Capture the cell that displays the provided text and extract its (X, Y) central coordinate. 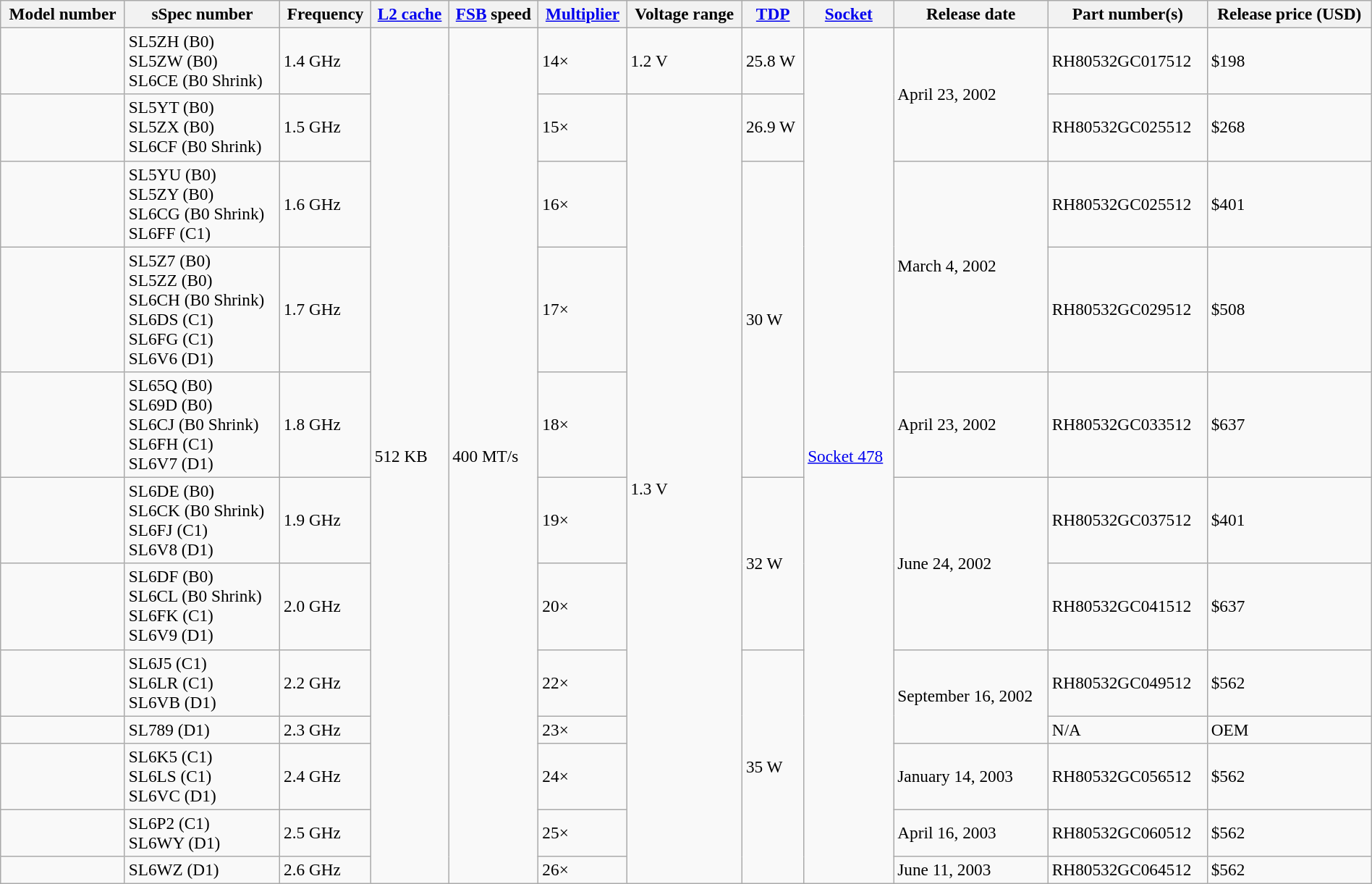
RH80532GC064512 (1127, 870)
N/A (1127, 729)
RH80532GC049512 (1127, 683)
SL6J5 (C1)SL6LR (C1)SL6VB (D1) (202, 683)
SL5YU (B0)SL5ZY (B0)SL6CG (B0 Shrink)SL6FF (C1) (202, 204)
SL789 (D1) (202, 729)
RH80532GC060512 (1127, 833)
SL65Q (B0)SL69D (B0)SL6CJ (B0 Shrink)SL6FH (C1)SL6V7 (D1) (202, 424)
OEM (1290, 729)
Voltage range (685, 14)
400 MT/s (494, 455)
1.3 V (685, 489)
L2 cache (410, 14)
SL6K5 (C1)SL6LS (C1)SL6VC (D1) (202, 776)
RH80532GC029512 (1127, 308)
Socket (849, 14)
2.5 GHz (326, 833)
June 24, 2002 (971, 563)
23× (583, 729)
24× (583, 776)
17× (583, 308)
30 W (773, 319)
1.5 GHz (326, 127)
20× (583, 607)
1.7 GHz (326, 308)
1.8 GHz (326, 424)
25.8 W (773, 61)
2.2 GHz (326, 683)
SL6DE (B0)SL6CK (B0 Shrink)SL6FJ (C1)SL6V8 (D1) (202, 520)
September 16, 2002 (971, 696)
Release price (USD) (1290, 14)
26.9 W (773, 127)
SL5ZH (B0)SL5ZW (B0)SL6CE (B0 Shrink) (202, 61)
RH80532GC041512 (1127, 607)
Part number(s) (1127, 14)
$268 (1290, 127)
April 16, 2003 (971, 833)
SL6DF (B0)SL6CL (B0 Shrink)SL6FK (C1)SL6V9 (D1) (202, 607)
$198 (1290, 61)
TDP (773, 14)
16× (583, 204)
$508 (1290, 308)
RH80532GC033512 (1127, 424)
Socket 478 (849, 455)
512 KB (410, 455)
1.6 GHz (326, 204)
Release date (971, 14)
2.3 GHz (326, 729)
RH80532GC056512 (1127, 776)
15× (583, 127)
14× (583, 61)
35 W (773, 767)
25× (583, 833)
FSB speed (494, 14)
SL5Z7 (B0)SL5ZZ (B0)SL6CH (B0 Shrink)SL6DS (C1)SL6FG (C1)SL6V6 (D1) (202, 308)
SL6P2 (C1)SL6WY (D1) (202, 833)
2.6 GHz (326, 870)
19× (583, 520)
March 4, 2002 (971, 266)
18× (583, 424)
SL5YT (B0)SL5ZX (B0)SL6CF (B0 Shrink) (202, 127)
June 11, 2003 (971, 870)
2.4 GHz (326, 776)
22× (583, 683)
RH80532GC037512 (1127, 520)
32 W (773, 563)
2.0 GHz (326, 607)
January 14, 2003 (971, 776)
SL6WZ (D1) (202, 870)
sSpec number (202, 14)
Model number (63, 14)
26× (583, 870)
1.9 GHz (326, 520)
Frequency (326, 14)
Multiplier (583, 14)
1.2 V (685, 61)
RH80532GC017512 (1127, 61)
1.4 GHz (326, 61)
